Return [X, Y] of the center of cell containing provided text 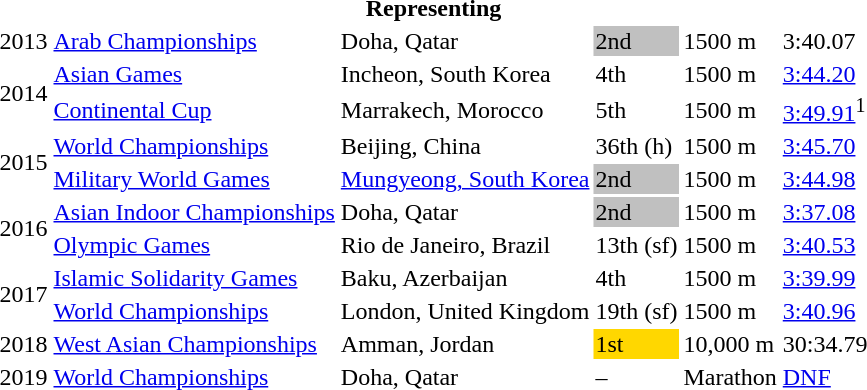
Beijing, China [465, 146]
Asian Indoor Championships [194, 212]
19th (sf) [636, 311]
West Asian Championships [194, 344]
Military World Games [194, 179]
5th [636, 110]
Rio de Janeiro, Brazil [465, 245]
Baku, Azerbaijan [465, 278]
London, United Kingdom [465, 311]
10,000 m [730, 344]
Incheon, South Korea [465, 74]
Arab Championships [194, 41]
Continental Cup [194, 110]
Marrakech, Morocco [465, 110]
Islamic Solidarity Games [194, 278]
36th (h) [636, 146]
1st [636, 344]
Olympic Games [194, 245]
Mungyeong, South Korea [465, 179]
Asian Games [194, 74]
13th (sf) [636, 245]
Amman, Jordan [465, 344]
